Search for the cell housing the specified text and yield its (x, y) center coordinate. 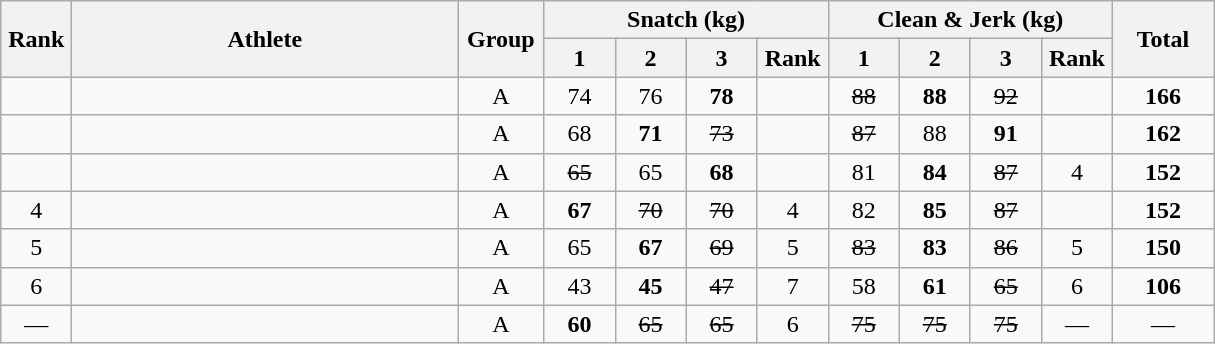
92 (1006, 96)
Snatch (kg) (686, 20)
91 (1006, 134)
106 (1162, 286)
69 (722, 248)
73 (722, 134)
7 (792, 286)
61 (934, 286)
150 (1162, 248)
81 (864, 172)
74 (580, 96)
82 (864, 210)
78 (722, 96)
43 (580, 286)
86 (1006, 248)
85 (934, 210)
58 (864, 286)
Total (1162, 39)
45 (650, 286)
71 (650, 134)
76 (650, 96)
Clean & Jerk (kg) (970, 20)
84 (934, 172)
47 (722, 286)
60 (580, 324)
Group (501, 39)
162 (1162, 134)
166 (1162, 96)
Athlete (265, 39)
